Detect which cell encompasses the target text, then output its [x, y] center coordinate. 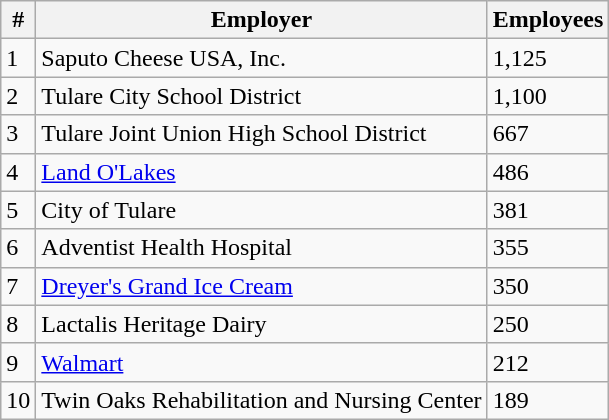
667 [548, 134]
Employer [262, 20]
5 [18, 210]
355 [548, 248]
189 [548, 400]
Saputo Cheese USA, Inc. [262, 58]
7 [18, 286]
City of Tulare [262, 210]
Dreyer's Grand Ice Cream [262, 286]
Twin Oaks Rehabilitation and Nursing Center [262, 400]
Adventist Health Hospital [262, 248]
10 [18, 400]
Walmart [262, 362]
Tulare Joint Union High School District [262, 134]
# [18, 20]
212 [548, 362]
2 [18, 96]
9 [18, 362]
6 [18, 248]
8 [18, 324]
1,100 [548, 96]
250 [548, 324]
350 [548, 286]
4 [18, 172]
486 [548, 172]
Tulare City School District [262, 96]
Employees [548, 20]
381 [548, 210]
3 [18, 134]
Land O'Lakes [262, 172]
1 [18, 58]
Lactalis Heritage Dairy [262, 324]
1,125 [548, 58]
